Extract the (x, y) coordinate from the center of the cell holding the provided text.  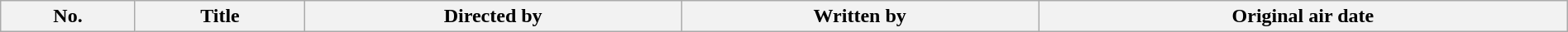
No. (68, 16)
Original air date (1303, 16)
Directed by (493, 16)
Written by (860, 16)
Title (220, 16)
